Output the (X, Y) coordinate of the center of the cell containing the given text.  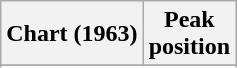
Chart (1963) (72, 34)
Peakposition (189, 34)
